Scan for the cell matching the given text and deliver its [x, y] coordinate at center. 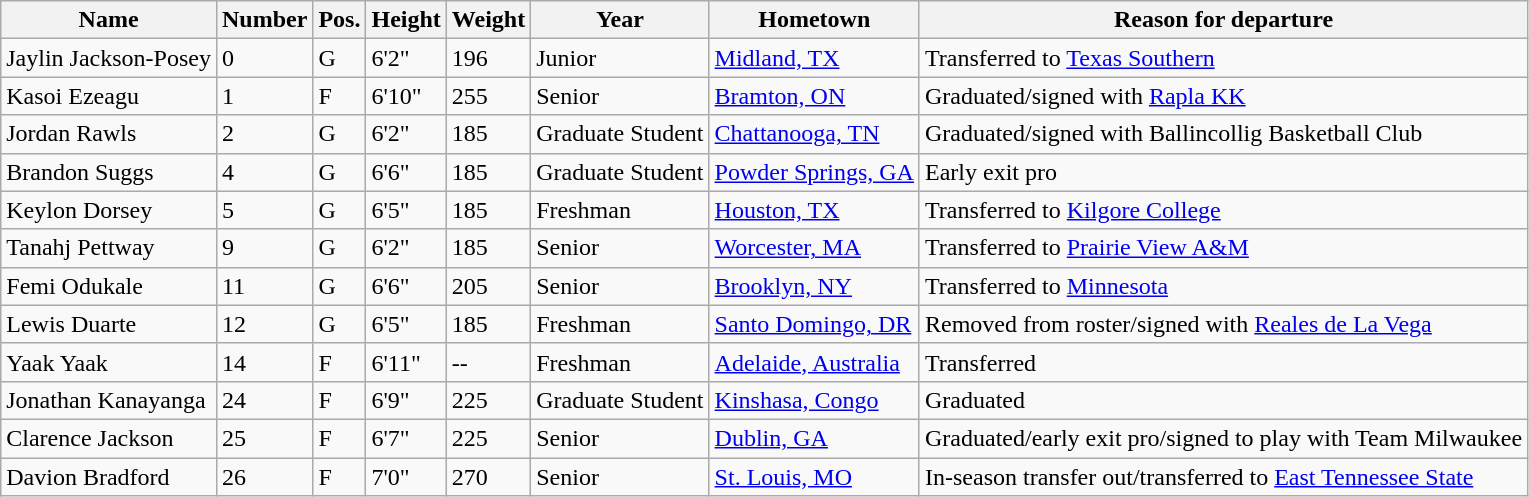
4 [264, 172]
270 [488, 477]
Height [406, 20]
In-season transfer out/transferred to East Tennessee State [1223, 477]
Kinshasa, Congo [814, 400]
255 [488, 96]
Number [264, 20]
Transferred [1223, 362]
Pos. [340, 20]
Brandon Suggs [109, 172]
5 [264, 210]
14 [264, 362]
Brooklyn, NY [814, 286]
Graduated [1223, 400]
1 [264, 96]
Femi Odukale [109, 286]
Jordan Rawls [109, 134]
Name [109, 20]
6'9" [406, 400]
26 [264, 477]
Yaak Yaak [109, 362]
Clarence Jackson [109, 438]
Weight [488, 20]
9 [264, 248]
Transferred to Minnesota [1223, 286]
Keylon Dorsey [109, 210]
Graduated/early exit pro/signed to play with Team Milwaukee [1223, 438]
12 [264, 324]
Transferred to Kilgore College [1223, 210]
Houston, TX [814, 210]
Worcester, MA [814, 248]
Transferred to Texas Southern [1223, 58]
Early exit pro [1223, 172]
Reason for departure [1223, 20]
6'7" [406, 438]
Year [620, 20]
Kasoi Ezeagu [109, 96]
Chattanooga, TN [814, 134]
Graduated/signed with Ballincollig Basketball Club [1223, 134]
Davion Bradford [109, 477]
Jonathan Kanayanga [109, 400]
Dublin, GA [814, 438]
24 [264, 400]
Removed from roster/signed with Reales de La Vega [1223, 324]
25 [264, 438]
Junior [620, 58]
Hometown [814, 20]
Graduated/signed with Rapla KK [1223, 96]
Lewis Duarte [109, 324]
Powder Springs, GA [814, 172]
Transferred to Prairie View A&M [1223, 248]
Tanahj Pettway [109, 248]
St. Louis, MO [814, 477]
Midland, TX [814, 58]
Adelaide, Australia [814, 362]
Santo Domingo, DR [814, 324]
-- [488, 362]
196 [488, 58]
6'10" [406, 96]
7'0" [406, 477]
Jaylin Jackson-Posey [109, 58]
6'11" [406, 362]
2 [264, 134]
205 [488, 286]
0 [264, 58]
Bramton, ON [814, 96]
11 [264, 286]
